Pinpoint the cell where the given text exists, returning its [x, y] midpoint coordinate. 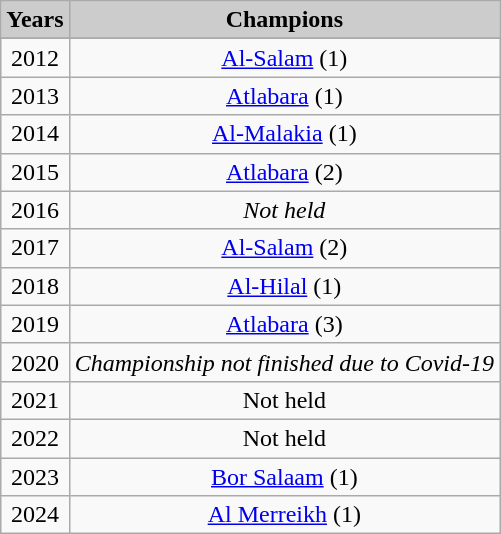
Atlabara (3) [284, 324]
Atlabara (1) [284, 96]
2022 [35, 438]
2019 [35, 324]
Al-Malakia (1) [284, 134]
Champions [284, 20]
Al-Hilal (1) [284, 286]
Atlabara (2) [284, 172]
2018 [35, 286]
2020 [35, 362]
2015 [35, 172]
2014 [35, 134]
2012 [35, 58]
2013 [35, 96]
2016 [35, 210]
Al Merreikh (1) [284, 515]
Bor Salaam (1) [284, 477]
2023 [35, 477]
2017 [35, 248]
Championship not finished due to Covid-19 [284, 362]
Al-Salam (1) [284, 58]
Years [35, 20]
Al-Salam (2) [284, 248]
2021 [35, 400]
2024 [35, 515]
